Return the (x, y) coordinate for the center point of the cell that contains the specified text.  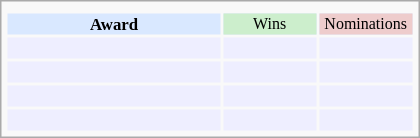
Award (114, 24)
Nominations (366, 24)
Wins (270, 24)
